Provide the [x, y] coordinate of the cell's center where the given text is located.  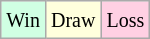
Draw [72, 20]
Loss [126, 20]
Win [24, 20]
